Output the [x, y] coordinate of the center of the cell containing the given text.  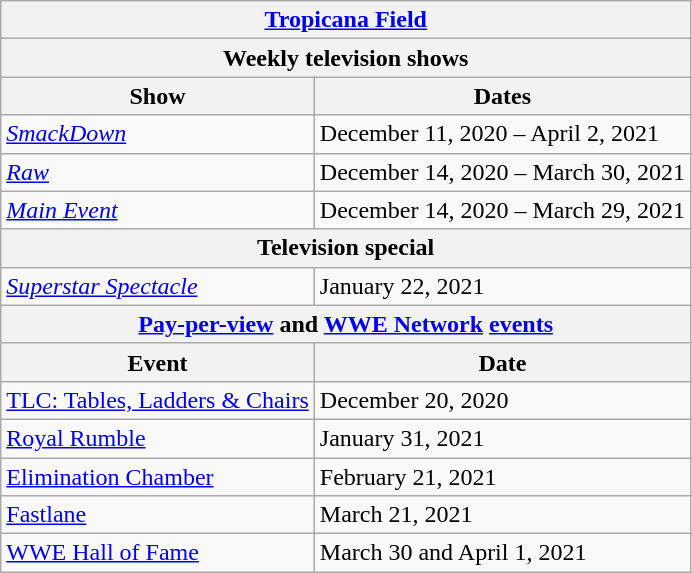
Pay-per-view and WWE Network events [346, 324]
December 11, 2020 – April 2, 2021 [502, 134]
December 14, 2020 – March 29, 2021 [502, 210]
TLC: Tables, Ladders & Chairs [158, 400]
SmackDown [158, 134]
Raw [158, 172]
February 21, 2021 [502, 477]
Date [502, 362]
Superstar Spectacle [158, 286]
January 31, 2021 [502, 438]
Show [158, 96]
March 30 and April 1, 2021 [502, 553]
January 22, 2021 [502, 286]
WWE Hall of Fame [158, 553]
Main Event [158, 210]
Dates [502, 96]
Fastlane [158, 515]
Event [158, 362]
Royal Rumble [158, 438]
Elimination Chamber [158, 477]
Television special [346, 248]
December 20, 2020 [502, 400]
March 21, 2021 [502, 515]
Tropicana Field [346, 20]
Weekly television shows [346, 58]
December 14, 2020 – March 30, 2021 [502, 172]
